Capture the cell that displays the provided text and extract its [X, Y] central coordinate. 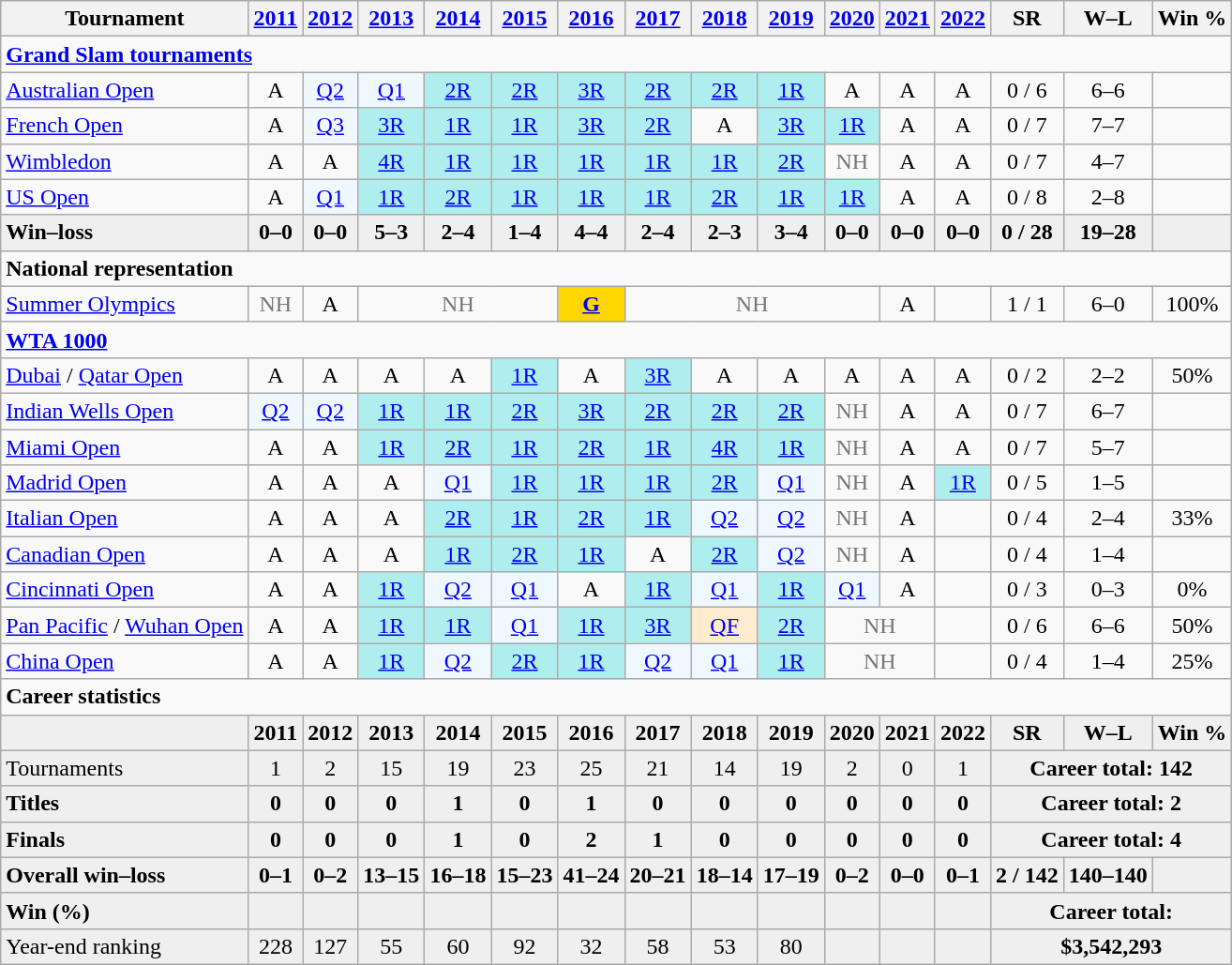
2–3 [724, 233]
2 / 142 [1027, 875]
Career total: 142 [1110, 768]
Summer Olympics [125, 304]
Australian Open [125, 90]
0 / 2 [1027, 375]
Indian Wells Open [125, 411]
Career total: [1110, 911]
Madrid Open [125, 483]
100% [1193, 304]
Pan Pacific / Wuhan Open [125, 626]
0 / 5 [1027, 483]
55 [392, 946]
21 [658, 768]
Titles [125, 804]
80 [791, 946]
Career total: 4 [1110, 839]
0 / 3 [1027, 590]
Career statistics [617, 697]
Year-end ranking [125, 946]
Dubai / Qatar Open [125, 375]
14 [724, 768]
French Open [125, 126]
Miami Open [125, 447]
6–0 [1108, 304]
Career total: 2 [1110, 804]
China Open [125, 661]
Wimbledon [125, 161]
228 [276, 946]
5–3 [392, 233]
0% [1193, 590]
92 [525, 946]
127 [330, 946]
15 [392, 768]
13–15 [392, 875]
Win (%) [125, 911]
1 / 1 [1027, 304]
WTA 1000 [617, 339]
Tournaments [125, 768]
6–7 [1108, 411]
2–2 [1108, 375]
1–5 [1108, 483]
58 [658, 946]
25 [591, 768]
Win–loss [125, 233]
0–3 [1108, 590]
Canadian Open [125, 554]
32 [591, 946]
41–24 [591, 875]
33% [1193, 519]
Q3 [330, 126]
US Open [125, 197]
5–7 [1108, 447]
20–21 [658, 875]
2–8 [1108, 197]
Tournament [125, 19]
0 / 8 [1027, 197]
$3,542,293 [1110, 946]
Overall win–loss [125, 875]
15–23 [525, 875]
19–28 [1108, 233]
53 [724, 946]
16–18 [458, 875]
QF [724, 626]
Grand Slam tournaments [617, 54]
Finals [125, 839]
23 [525, 768]
Italian Open [125, 519]
G [591, 304]
Cincinnati Open [125, 590]
60 [458, 946]
140–140 [1108, 875]
4–4 [591, 233]
0 / 28 [1027, 233]
3–4 [791, 233]
25% [1193, 661]
4–7 [1108, 161]
17–19 [791, 875]
18–14 [724, 875]
National representation [617, 268]
7–7 [1108, 126]
